Determine the [x, y] coordinate at the center of the cell enclosing the given text.  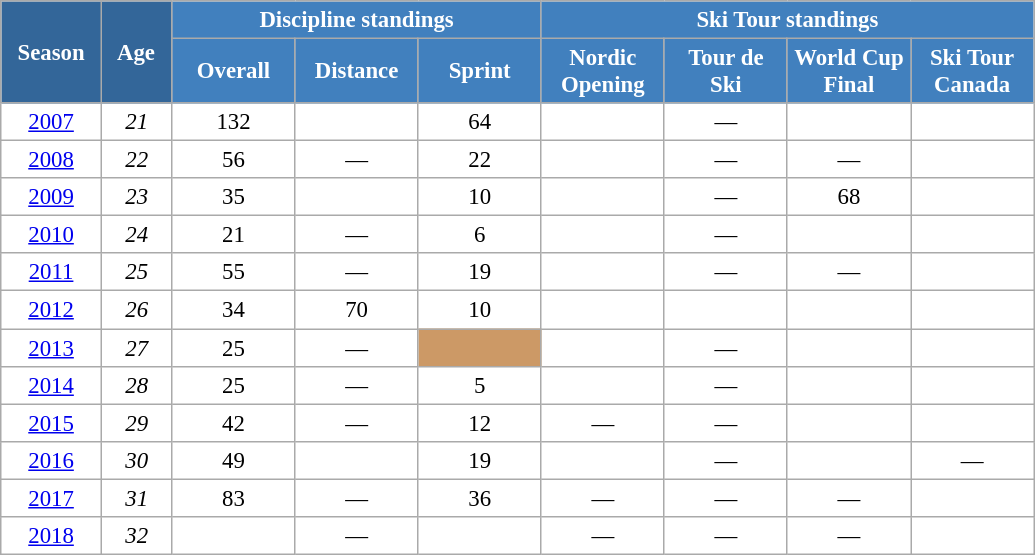
2012 [52, 310]
27 [136, 348]
42 [234, 423]
23 [136, 197]
Ski Tour standings [787, 20]
36 [480, 498]
NordicOpening [602, 72]
12 [480, 423]
World CupFinal [848, 72]
6 [480, 235]
24 [136, 235]
2010 [52, 235]
68 [848, 197]
2016 [52, 460]
30 [136, 460]
Sprint [480, 72]
2007 [52, 122]
Tour deSki [726, 72]
32 [136, 536]
Season [52, 52]
55 [234, 273]
Ski TourCanada [972, 72]
2011 [52, 273]
26 [136, 310]
2015 [52, 423]
132 [234, 122]
83 [234, 498]
2014 [52, 385]
2018 [52, 536]
29 [136, 423]
5 [480, 385]
Age [136, 52]
31 [136, 498]
34 [234, 310]
Discipline standings [356, 20]
2013 [52, 348]
Overall [234, 72]
2008 [52, 160]
56 [234, 160]
35 [234, 197]
2017 [52, 498]
28 [136, 385]
Distance [356, 72]
2009 [52, 197]
64 [480, 122]
70 [356, 310]
49 [234, 460]
